Locate the cell with the specified text and output its [x, y] center coordinate. 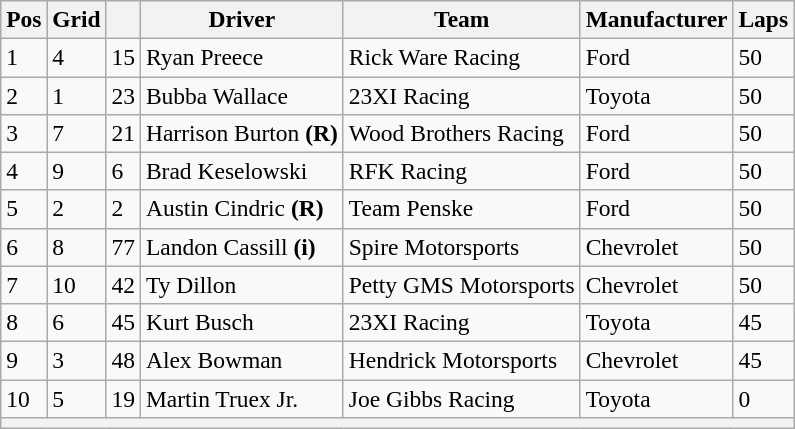
77 [123, 247]
48 [123, 360]
Landon Cassill (i) [242, 247]
Harrison Burton (R) [242, 133]
Laps [764, 19]
42 [123, 285]
Joe Gibbs Racing [462, 398]
Team [462, 19]
Driver [242, 19]
0 [764, 398]
Martin Truex Jr. [242, 398]
19 [123, 398]
Grid [76, 19]
Wood Brothers Racing [462, 133]
Ryan Preece [242, 57]
Hendrick Motorsports [462, 360]
Bubba Wallace [242, 95]
23 [123, 95]
Rick Ware Racing [462, 57]
Austin Cindric (R) [242, 209]
21 [123, 133]
Brad Keselowski [242, 171]
Kurt Busch [242, 322]
Ty Dillon [242, 285]
Manufacturer [656, 19]
Pos [24, 19]
Petty GMS Motorsports [462, 285]
15 [123, 57]
Team Penske [462, 209]
RFK Racing [462, 171]
Alex Bowman [242, 360]
Spire Motorsports [462, 247]
